Return the (x, y) coordinate for the center point of the cell that contains the specified text.  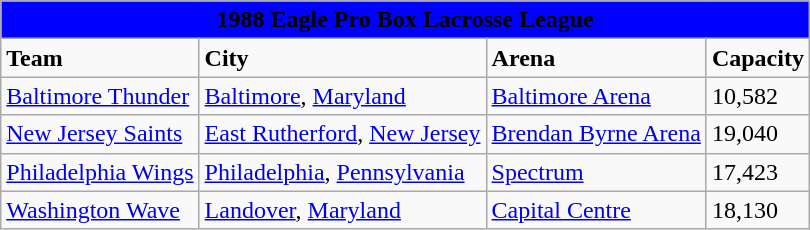
10,582 (758, 96)
Capacity (758, 58)
Spectrum (596, 172)
1988 Eagle Pro Box Lacrosse League (406, 20)
Baltimore Thunder (100, 96)
Baltimore, Maryland (342, 96)
18,130 (758, 210)
Capital Centre (596, 210)
City (342, 58)
Baltimore Arena (596, 96)
19,040 (758, 134)
Team (100, 58)
Brendan Byrne Arena (596, 134)
East Rutherford, New Jersey (342, 134)
Arena (596, 58)
Washington Wave (100, 210)
17,423 (758, 172)
Philadelphia Wings (100, 172)
New Jersey Saints (100, 134)
Philadelphia, Pennsylvania (342, 172)
Landover, Maryland (342, 210)
